Output the [x, y] coordinate of the center of the cell containing the given text.  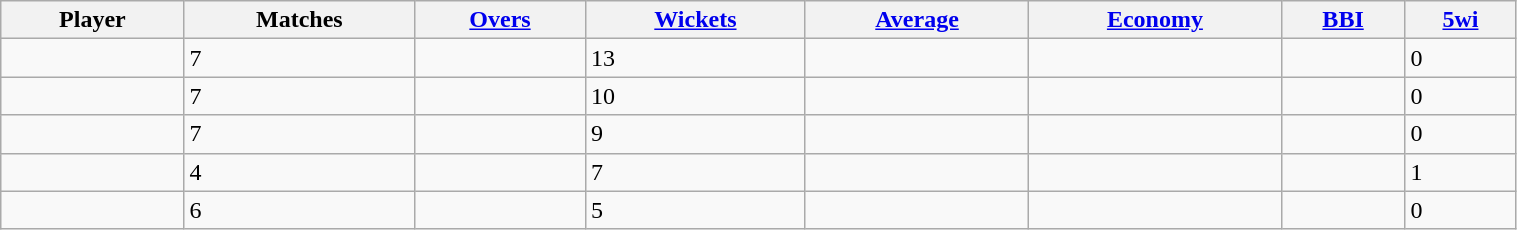
Matches [300, 20]
4 [300, 172]
Player [92, 20]
BBI [1343, 20]
9 [695, 134]
1 [1460, 172]
Economy [1156, 20]
5 [695, 210]
13 [695, 58]
6 [300, 210]
Average [916, 20]
Wickets [695, 20]
10 [695, 96]
5wi [1460, 20]
Overs [500, 20]
